Return (x, y) of the center of cell containing provided text 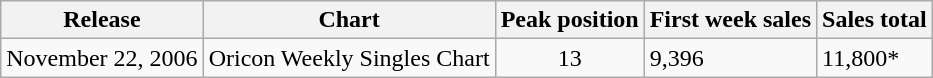
9,396 (730, 58)
11,800* (875, 58)
First week sales (730, 20)
Release (102, 20)
Oricon Weekly Singles Chart (349, 58)
Chart (349, 20)
13 (570, 58)
Sales total (875, 20)
November 22, 2006 (102, 58)
Peak position (570, 20)
